Determine the [x, y] coordinate at the center of the cell enclosing the given text.  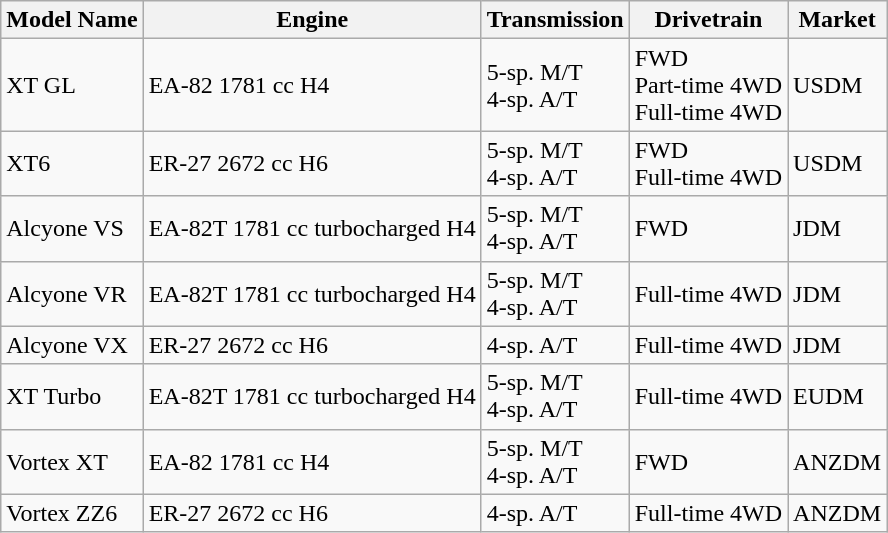
Engine [312, 20]
Alcyone VS [72, 228]
EUDM [838, 396]
Vortex ZZ6 [72, 513]
Vortex XT [72, 462]
XT GL [72, 85]
FWDPart-time 4WDFull-time 4WD [708, 85]
FWDFull-time 4WD [708, 164]
Alcyone VX [72, 345]
Drivetrain [708, 20]
XT Turbo [72, 396]
Model Name [72, 20]
Alcyone VR [72, 294]
Market [838, 20]
Transmission [555, 20]
XT6 [72, 164]
